Return the (X, Y) coordinate for the center point of the cell that contains the specified text.  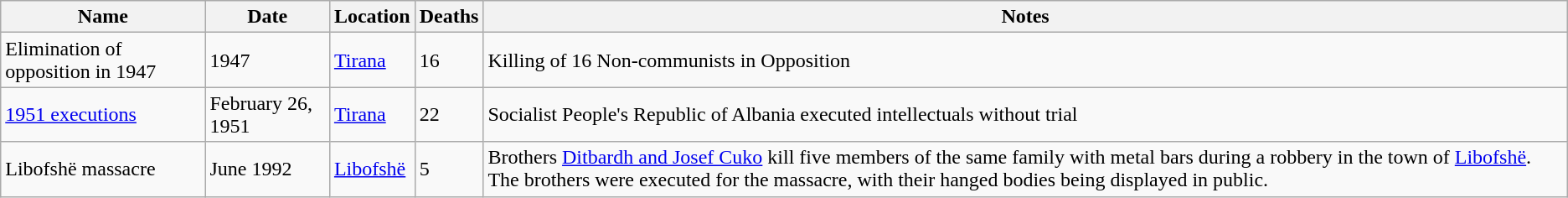
Location (372, 17)
22 (449, 114)
Date (268, 17)
Killing of 16 Non-communists in Opposition (1025, 60)
16 (449, 60)
Libofshë massacre (103, 169)
5 (449, 169)
Libofshë (372, 169)
1951 executions (103, 114)
Elimination of opposition in 1947 (103, 60)
June 1992 (268, 169)
Deaths (449, 17)
Socialist People's Republic of Albania executed intellectuals without trial (1025, 114)
1947 (268, 60)
February 26, 1951 (268, 114)
Name (103, 17)
Notes (1025, 17)
